Locate the cell with the specified text and output its [X, Y] center coordinate. 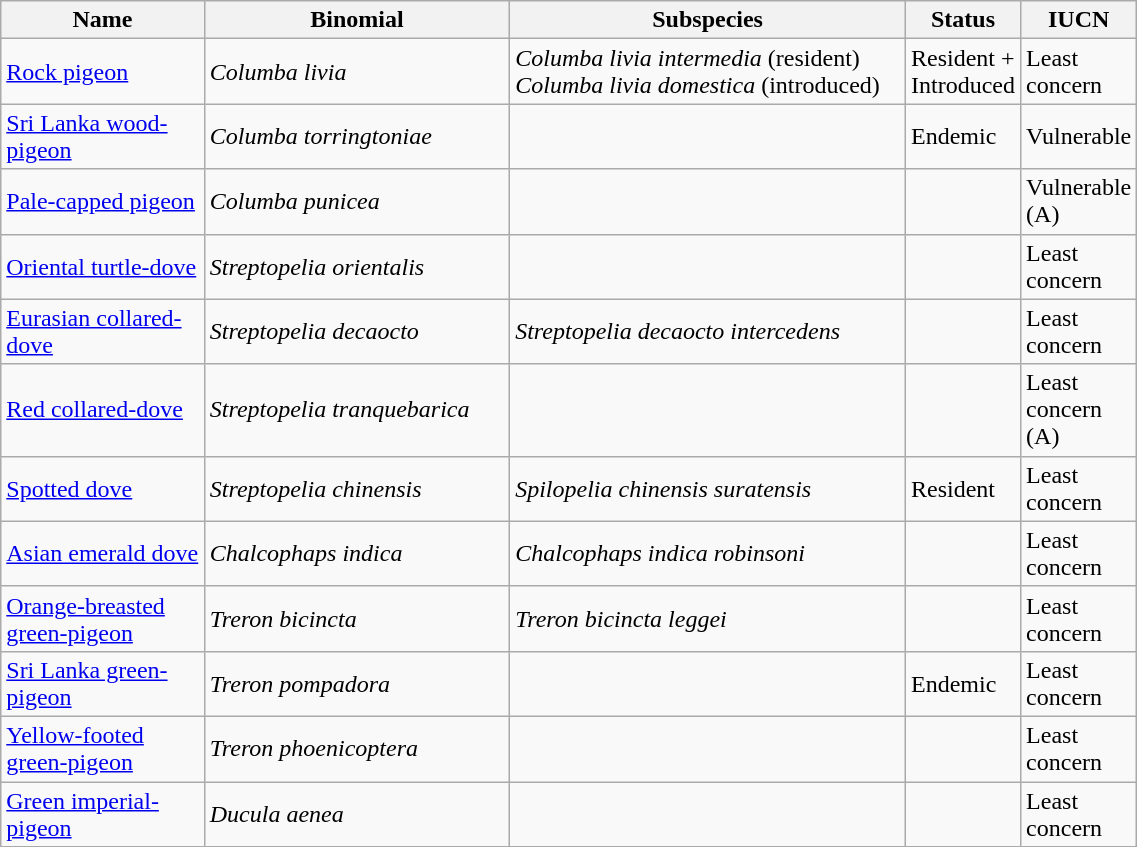
Resident + Introduced [964, 72]
Oriental turtle-dove [102, 266]
Name [102, 20]
Columba livia intermedia (resident)Columba livia domestica (introduced) [708, 72]
Green imperial-pigeon [102, 814]
Status [964, 20]
Asian emerald dove [102, 554]
Streptopelia decaocto intercedens [708, 332]
Sri Lanka wood-pigeon [102, 136]
Streptopelia tranquebarica [356, 410]
Least concern(A) [1079, 410]
Treron pompadora [356, 684]
Vulnerable(A) [1079, 202]
Eurasian collared-dove [102, 332]
Resident [964, 488]
Binomial [356, 20]
IUCN [1079, 20]
Spilopelia chinensis suratensis [708, 488]
Columba punicea [356, 202]
Chalcophaps indica robinsoni [708, 554]
Treron bicincta leggei [708, 618]
Ducula aenea [356, 814]
Sri Lanka green-pigeon [102, 684]
Rock pigeon [102, 72]
Vulnerable [1079, 136]
Red collared-dove [102, 410]
Treron bicincta [356, 618]
Chalcophaps indica [356, 554]
Subspecies [708, 20]
Pale-capped pigeon [102, 202]
Columba torringtoniae [356, 136]
Treron phoenicoptera [356, 748]
Columba livia [356, 72]
Yellow-footed green-pigeon [102, 748]
Streptopelia orientalis [356, 266]
Streptopelia chinensis [356, 488]
Streptopelia decaocto [356, 332]
Spotted dove [102, 488]
Orange-breasted green-pigeon [102, 618]
